Provide the [x, y] coordinate of the cell's center where the given text is located.  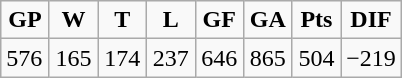
−219 [372, 58]
237 [170, 58]
W [74, 20]
174 [122, 58]
GA [268, 20]
576 [26, 58]
865 [268, 58]
646 [220, 58]
L [170, 20]
DIF [372, 20]
T [122, 20]
Pts [316, 20]
GF [220, 20]
504 [316, 58]
165 [74, 58]
GP [26, 20]
